Search for the cell housing the specified text and yield its [x, y] center coordinate. 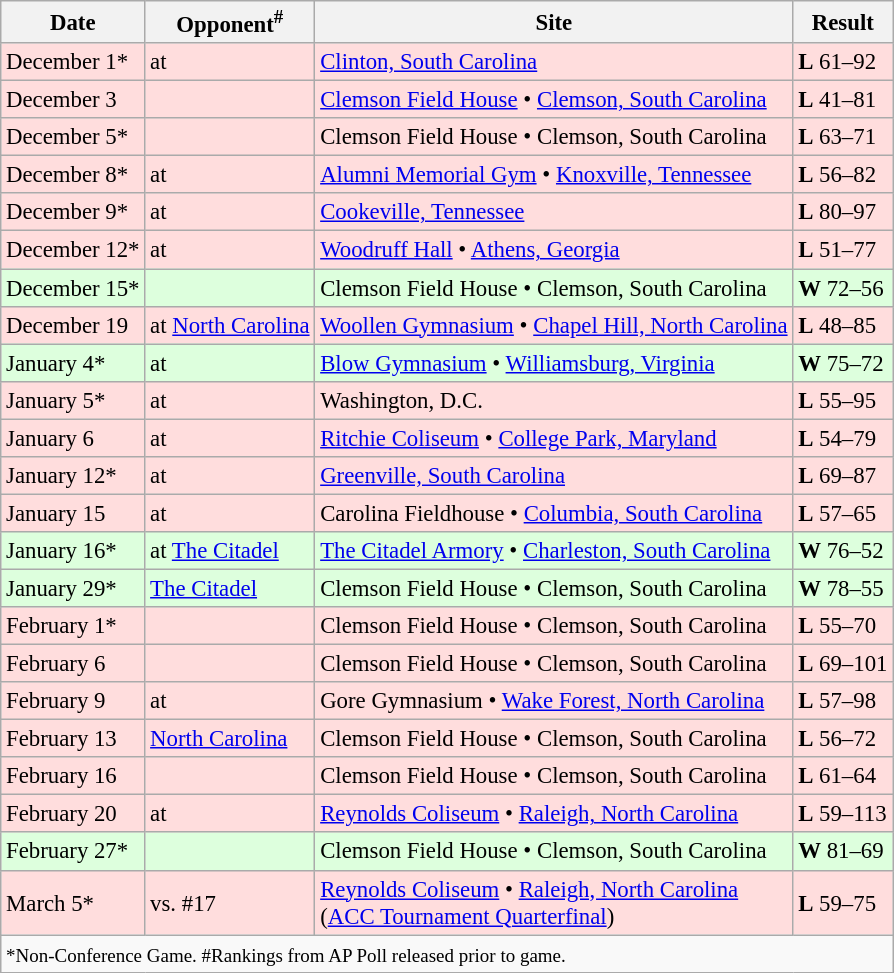
March 5* [73, 902]
Woodruff Hall • Athens, Georgia [554, 250]
December 9* [73, 213]
January 16* [73, 551]
Blow Gymnasium • Williamsburg, Virginia [554, 363]
Gore Gymnasium • Wake Forest, North Carolina [554, 701]
January 6 [73, 438]
The Citadel [230, 588]
L 54–79 [843, 438]
W 81–69 [843, 852]
February 6 [73, 664]
Opponent# [230, 22]
December 3 [73, 100]
Site [554, 22]
Alumni Memorial Gym • Knoxville, Tennessee [554, 175]
L 57–98 [843, 701]
L 56–72 [843, 739]
The Citadel Armory • Charleston, South Carolina [554, 551]
L 48–85 [843, 325]
L 55–70 [843, 626]
at The Citadel [230, 551]
Reynolds Coliseum • Raleigh, North Carolina [554, 814]
January 4* [73, 363]
January 15 [73, 513]
Date [73, 22]
January 29* [73, 588]
L 59–113 [843, 814]
February 27* [73, 852]
February 20 [73, 814]
North Carolina [230, 739]
Clinton, South Carolina [554, 62]
L 69–87 [843, 476]
December 8* [73, 175]
February 1* [73, 626]
December 19 [73, 325]
L 80–97 [843, 213]
L 41–81 [843, 100]
Carolina Fieldhouse • Columbia, South Carolina [554, 513]
L 59–75 [843, 902]
L 55–95 [843, 400]
December 12* [73, 250]
L 61–64 [843, 776]
Reynolds Coliseum • Raleigh, North Carolina(ACC Tournament Quarterfinal) [554, 902]
Cookeville, Tennessee [554, 213]
December 1* [73, 62]
L 63–71 [843, 137]
at North Carolina [230, 325]
Ritchie Coliseum • College Park, Maryland [554, 438]
L 57–65 [843, 513]
vs. #17 [230, 902]
*Non-Conference Game. #Rankings from AP Poll released prior to game. [447, 954]
January 5* [73, 400]
January 12* [73, 476]
L 56–82 [843, 175]
W 75–72 [843, 363]
Greenville, South Carolina [554, 476]
W 78–55 [843, 588]
February 9 [73, 701]
L 61–92 [843, 62]
February 16 [73, 776]
February 13 [73, 739]
Woollen Gymnasium • Chapel Hill, North Carolina [554, 325]
December 5* [73, 137]
W 72–56 [843, 288]
December 15* [73, 288]
L 51–77 [843, 250]
L 69–101 [843, 664]
Washington, D.C. [554, 400]
Result [843, 22]
W 76–52 [843, 551]
